Determine the (x, y) coordinate at the center of the cell enclosing the given text.  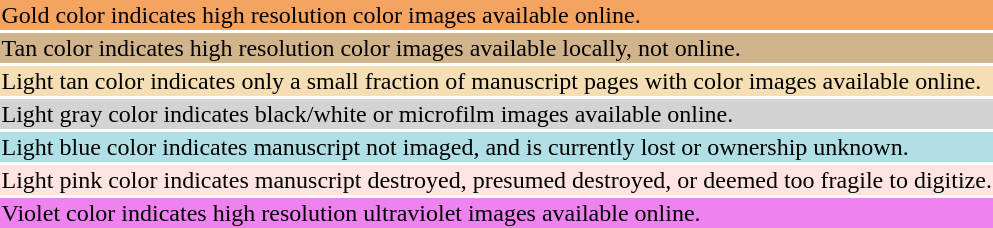
Light pink color indicates manuscript destroyed, presumed destroyed, or deemed too fragile to digitize. (496, 180)
Light blue color indicates manuscript not imaged, and is currently lost or ownership unknown. (496, 147)
Violet color indicates high resolution ultraviolet images available online. (496, 213)
Light gray color indicates black/white or microfilm images available online. (496, 114)
Light tan color indicates only a small fraction of manuscript pages with color images available online. (496, 81)
Tan color indicates high resolution color images available locally, not online. (496, 48)
Gold color indicates high resolution color images available online. (496, 15)
